For the text-containing cell, return its midpoint in (x, y) coordinate format. 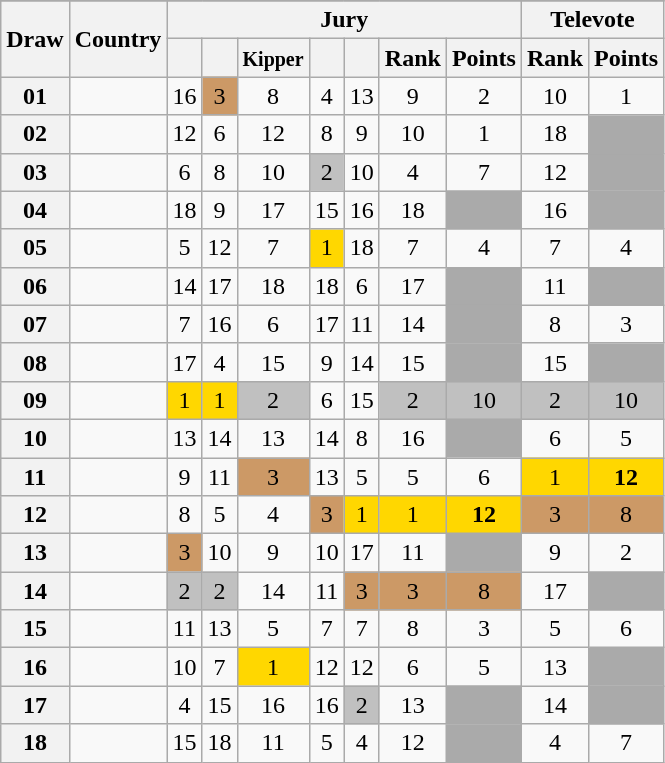
Jury (344, 20)
09 (35, 400)
06 (35, 286)
04 (35, 210)
07 (35, 324)
03 (35, 172)
08 (35, 362)
Televote (592, 20)
05 (35, 248)
Country (118, 39)
Kipper (273, 58)
01 (35, 96)
Draw (35, 39)
02 (35, 134)
